Determine the (X, Y) coordinate at the center of the cell enclosing the given text.  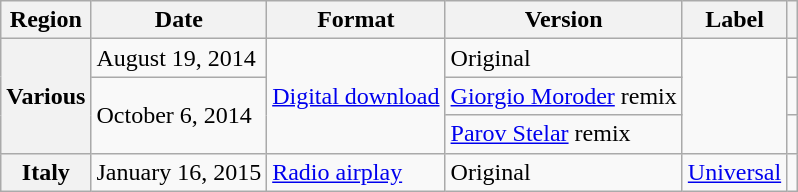
Label (734, 20)
Various (46, 96)
October 6, 2014 (179, 115)
Universal (734, 172)
Date (179, 20)
Radio airplay (356, 172)
Region (46, 20)
January 16, 2015 (179, 172)
Format (356, 20)
Version (564, 20)
Giorgio Moroder remix (564, 96)
Digital download (356, 96)
August 19, 2014 (179, 58)
Italy (46, 172)
Parov Stelar remix (564, 134)
